Output the [x, y] coordinate of the center of the cell containing the given text.  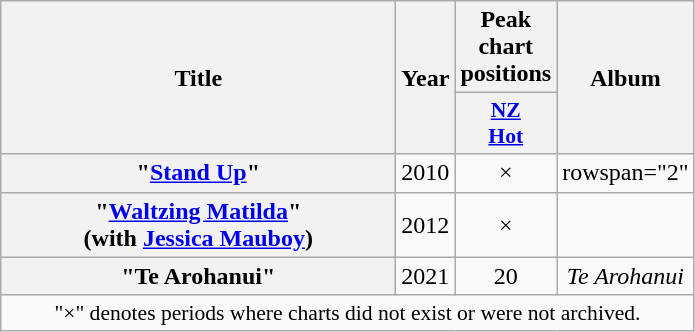
20 [506, 276]
"Waltzing Matilda"(with Jessica Mauboy) [198, 224]
Album [626, 78]
2010 [426, 173]
"Stand Up" [198, 173]
2021 [426, 276]
"×" denotes periods where charts did not exist or were not archived. [348, 313]
NZHot [506, 124]
rowspan="2" [626, 173]
Peak chart positions [506, 47]
Year [426, 78]
"Te Arohanui" [198, 276]
2012 [426, 224]
Title [198, 78]
Te Arohanui [626, 276]
